Capture the cell that displays the provided text and extract its [X, Y] central coordinate. 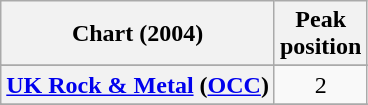
UK Rock & Metal (OCC) [138, 85]
Peakposition [320, 34]
2 [320, 85]
Chart (2004) [138, 34]
